Provide the (x, y) coordinate of the cell's center where the given text is located.  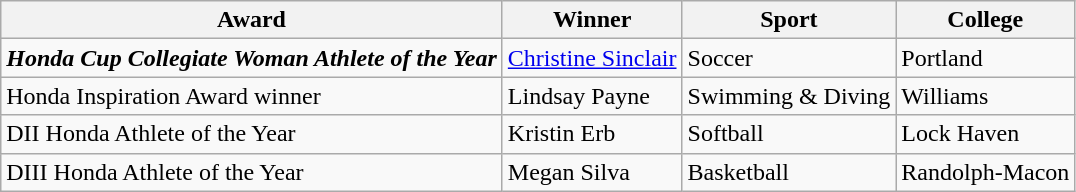
Honda Cup Collegiate Woman Athlete of the Year (252, 58)
Soccer (789, 58)
College (986, 20)
Kristin Erb (592, 134)
Lindsay Payne (592, 96)
DII Honda Athlete of the Year (252, 134)
Basketball (789, 172)
Randolph-Macon (986, 172)
DIII Honda Athlete of the Year (252, 172)
Christine Sinclair (592, 58)
Lock Haven (986, 134)
Sport (789, 20)
Swimming & Diving (789, 96)
Winner (592, 20)
Megan Silva (592, 172)
Portland (986, 58)
Honda Inspiration Award winner (252, 96)
Williams (986, 96)
Award (252, 20)
Softball (789, 134)
